Output the (x, y) coordinate of the center of the cell containing the given text.  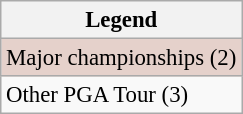
Legend (122, 20)
Other PGA Tour (3) (122, 95)
Major championships (2) (122, 58)
